Return (X, Y) of the center of cell containing provided text 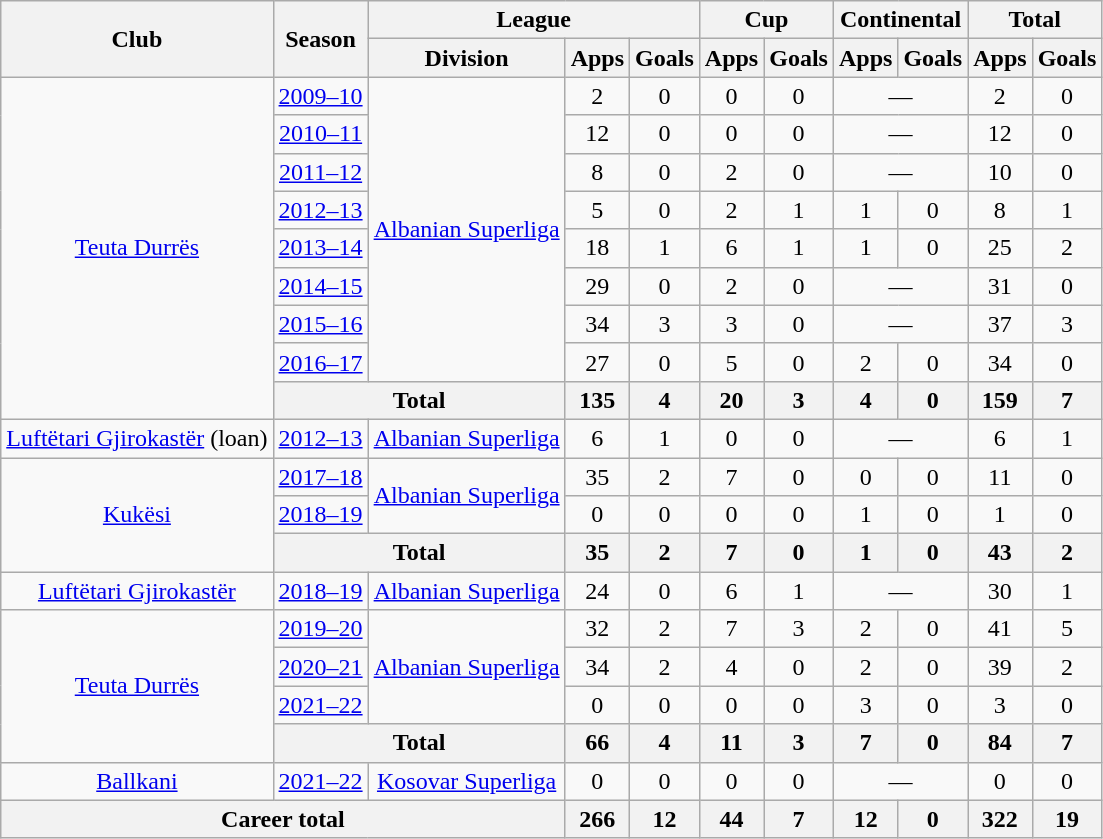
84 (1000, 743)
135 (597, 400)
37 (1000, 324)
29 (597, 286)
10 (1000, 172)
2019–20 (320, 629)
Career total (283, 819)
2013–14 (320, 248)
Luftëtari Gjirokastër (137, 591)
Club (137, 39)
2017–18 (320, 477)
25 (1000, 248)
18 (597, 248)
27 (597, 362)
19 (1067, 819)
Kukësi (137, 515)
30 (1000, 591)
Cup (766, 20)
322 (1000, 819)
Division (466, 58)
44 (731, 819)
43 (1000, 553)
2011–12 (320, 172)
2016–17 (320, 362)
24 (597, 591)
2009–10 (320, 96)
Season (320, 39)
159 (1000, 400)
31 (1000, 286)
2015–16 (320, 324)
Continental (900, 20)
League (534, 20)
32 (597, 629)
Luftëtari Gjirokastër (loan) (137, 438)
2020–21 (320, 667)
Ballkani (137, 781)
2010–11 (320, 134)
Kosovar Superliga (466, 781)
39 (1000, 667)
66 (597, 743)
266 (597, 819)
41 (1000, 629)
2014–15 (320, 286)
20 (731, 400)
